Extract the [x, y] coordinate from the center of the cell holding the provided text.  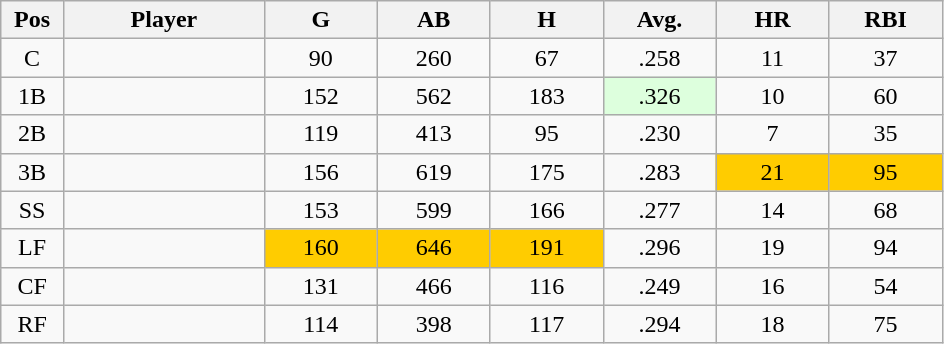
152 [320, 96]
.326 [660, 96]
646 [434, 248]
94 [886, 248]
398 [434, 324]
SS [32, 210]
.230 [660, 134]
119 [320, 134]
160 [320, 248]
175 [546, 172]
117 [546, 324]
RF [32, 324]
156 [320, 172]
67 [546, 58]
Avg. [660, 20]
35 [886, 134]
260 [434, 58]
CF [32, 286]
60 [886, 96]
2B [32, 134]
14 [772, 210]
H [546, 20]
413 [434, 134]
466 [434, 286]
1B [32, 96]
.249 [660, 286]
19 [772, 248]
.296 [660, 248]
Player [164, 20]
7 [772, 134]
75 [886, 324]
131 [320, 286]
619 [434, 172]
Pos [32, 20]
183 [546, 96]
10 [772, 96]
90 [320, 58]
191 [546, 248]
G [320, 20]
LF [32, 248]
21 [772, 172]
RBI [886, 20]
C [32, 58]
AB [434, 20]
166 [546, 210]
11 [772, 58]
68 [886, 210]
153 [320, 210]
.283 [660, 172]
599 [434, 210]
.294 [660, 324]
114 [320, 324]
37 [886, 58]
HR [772, 20]
.277 [660, 210]
54 [886, 286]
562 [434, 96]
.258 [660, 58]
18 [772, 324]
3B [32, 172]
16 [772, 286]
116 [546, 286]
